Search for the cell housing the specified text and yield its [X, Y] center coordinate. 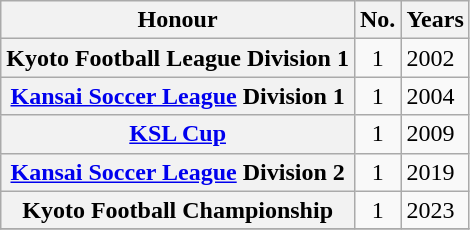
2002 [435, 58]
Kyoto Football League Division 1 [178, 58]
Kansai Soccer League Division 1 [178, 96]
2023 [435, 210]
2004 [435, 96]
KSL Cup [178, 134]
2019 [435, 172]
Kyoto Football Championship [178, 210]
2009 [435, 134]
No. [377, 20]
Honour [178, 20]
Years [435, 20]
Kansai Soccer League Division 2 [178, 172]
